Determine the [X, Y] coordinate at the center of the cell enclosing the given text.  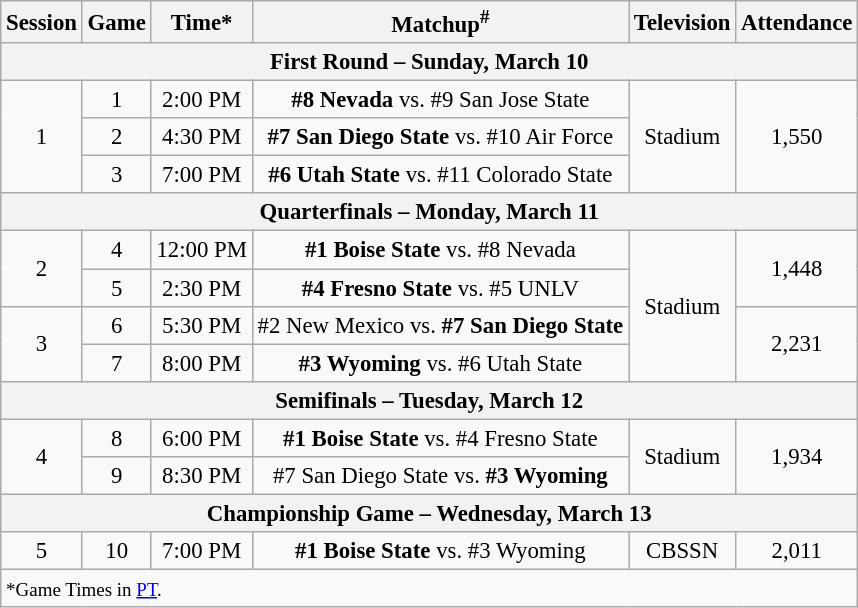
Session [42, 22]
Time* [202, 22]
#2 New Mexico vs. #7 San Diego State [440, 325]
Attendance [797, 22]
#6 Utah State vs. #11 Colorado State [440, 175]
9 [116, 476]
#7 San Diego State vs. #10 Air Force [440, 137]
2:00 PM [202, 100]
6:00 PM [202, 438]
2,011 [797, 551]
Game [116, 22]
Quarterfinals – Monday, March 11 [430, 213]
4:30 PM [202, 137]
2:30 PM [202, 288]
#4 Fresno State vs. #5 UNLV [440, 288]
7 [116, 363]
5:30 PM [202, 325]
8 [116, 438]
#7 San Diego State vs. #3 Wyoming [440, 476]
1,448 [797, 268]
8:00 PM [202, 363]
First Round – Sunday, March 10 [430, 62]
2,231 [797, 344]
12:00 PM [202, 250]
#8 Nevada vs. #9 San Jose State [440, 100]
#1 Boise State vs. #3 Wyoming [440, 551]
1,550 [797, 138]
#3 Wyoming vs. #6 Utah State [440, 363]
Television [682, 22]
Matchup# [440, 22]
#1 Boise State vs. #4 Fresno State [440, 438]
8:30 PM [202, 476]
10 [116, 551]
6 [116, 325]
#1 Boise State vs. #8 Nevada [440, 250]
*Game Times in PT. [430, 588]
Semifinals – Tuesday, March 12 [430, 400]
CBSSN [682, 551]
Championship Game – Wednesday, March 13 [430, 513]
1,934 [797, 456]
